Return (X, Y) of the center of cell containing provided text 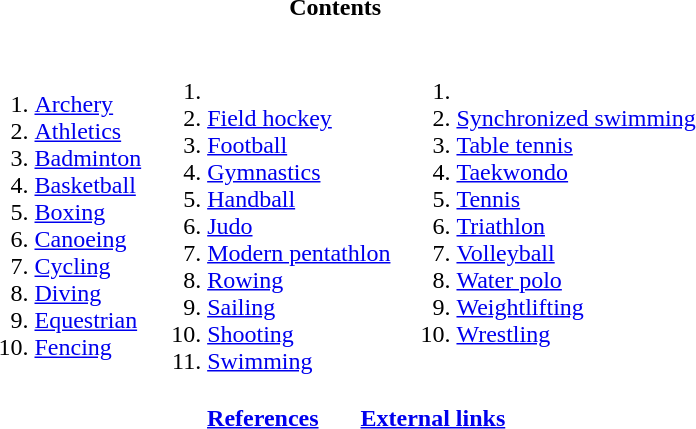
Field hockeyFootballGymnasticsHandballJudoModern pentathlonRowingSailingShootingSwimming (269, 212)
